Find where the given text appears and provide that cell's center as [X, Y] coordinate. 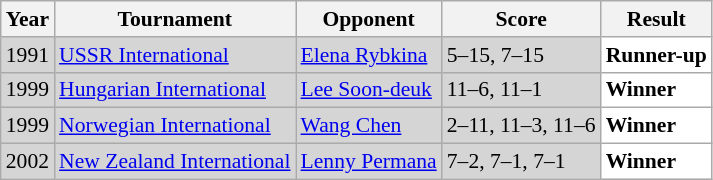
Hungarian International [174, 90]
Result [656, 19]
Norwegian International [174, 126]
5–15, 7–15 [522, 55]
Lee Soon-deuk [369, 90]
Year [28, 19]
Opponent [369, 19]
11–6, 11–1 [522, 90]
7–2, 7–1, 7–1 [522, 162]
Runner-up [656, 55]
Wang Chen [369, 126]
Lenny Permana [369, 162]
New Zealand International [174, 162]
2002 [28, 162]
Score [522, 19]
USSR International [174, 55]
Elena Rybkina [369, 55]
2–11, 11–3, 11–6 [522, 126]
Tournament [174, 19]
1991 [28, 55]
